Output the [X, Y] coordinate of the center of the cell containing the given text.  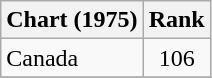
Chart (1975) [72, 20]
106 [176, 58]
Canada [72, 58]
Rank [176, 20]
